Determine the [x, y] coordinate at the center of the cell enclosing the given text.  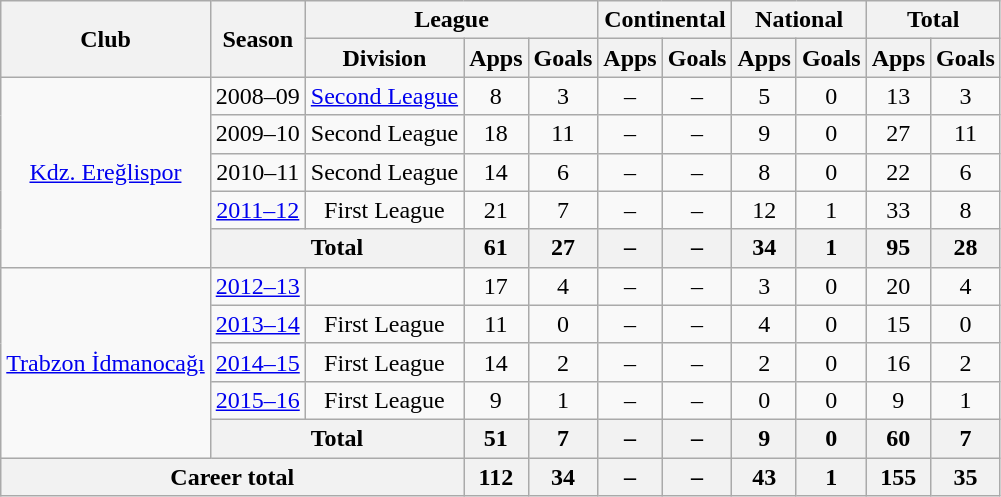
61 [496, 248]
Kdz. Ereğlispor [106, 172]
Club [106, 39]
2012–13 [258, 286]
15 [898, 324]
20 [898, 286]
Continental [665, 20]
17 [496, 286]
35 [966, 477]
13 [898, 96]
Trabzon İdmanocağı [106, 362]
51 [496, 438]
112 [496, 477]
60 [898, 438]
16 [898, 362]
21 [496, 210]
2014–15 [258, 362]
2013–14 [258, 324]
Division [384, 58]
National [799, 20]
League [452, 20]
2008–09 [258, 96]
22 [898, 172]
33 [898, 210]
2011–12 [258, 210]
2009–10 [258, 134]
5 [764, 96]
Season [258, 39]
2015–16 [258, 400]
43 [764, 477]
Career total [232, 477]
95 [898, 248]
155 [898, 477]
2010–11 [258, 172]
28 [966, 248]
18 [496, 134]
12 [764, 210]
